Output the (x, y) coordinate of the center of the cell containing the given text.  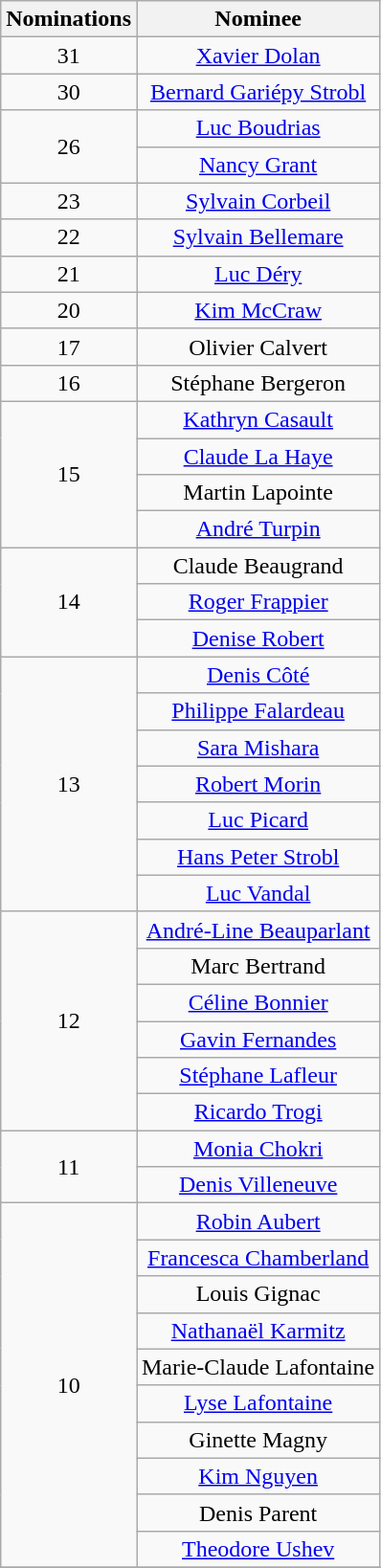
Luc Boudrias (258, 128)
30 (69, 92)
Claude La Haye (258, 457)
Denise Robert (258, 638)
Sylvain Corbeil (258, 201)
15 (69, 474)
Bernard Gariépy Strobl (258, 92)
23 (69, 201)
Marc Bertrand (258, 966)
21 (69, 274)
20 (69, 310)
Kim McCraw (258, 310)
Philippe Falardeau (258, 711)
10 (69, 1386)
11 (69, 1167)
Claude Beaugrand (258, 566)
Kim Nguyen (258, 1476)
Luc Vandal (258, 893)
Hans Peter Strobl (258, 857)
22 (69, 237)
Robin Aubert (258, 1221)
Francesca Chamberland (258, 1258)
André-Line Beauparlant (258, 930)
Gavin Fernandes (258, 1039)
Luc Déry (258, 274)
Denis Côté (258, 675)
Ricardo Trogi (258, 1112)
Lyse Lafontaine (258, 1403)
Ginette Magny (258, 1440)
17 (69, 347)
26 (69, 146)
Robert Morin (258, 784)
Monia Chokri (258, 1149)
Denis Parent (258, 1512)
André Turpin (258, 529)
Stéphane Lafleur (258, 1076)
Sara Mishara (258, 748)
Nominations (69, 19)
Marie-Claude Lafontaine (258, 1367)
Xavier Dolan (258, 56)
Nathanaël Karmitz (258, 1331)
Nominee (258, 19)
Louis Gignac (258, 1294)
16 (69, 383)
Sylvain Bellemare (258, 237)
Roger Frappier (258, 602)
Theodore Ushev (258, 1549)
Luc Picard (258, 820)
Kathryn Casault (258, 419)
Stéphane Bergeron (258, 383)
Nancy Grant (258, 165)
14 (69, 602)
12 (69, 1020)
31 (69, 56)
Martin Lapointe (258, 493)
Olivier Calvert (258, 347)
Céline Bonnier (258, 1002)
Denis Villeneuve (258, 1185)
13 (69, 784)
